Output the (X, Y) coordinate of the center of the cell containing the given text.  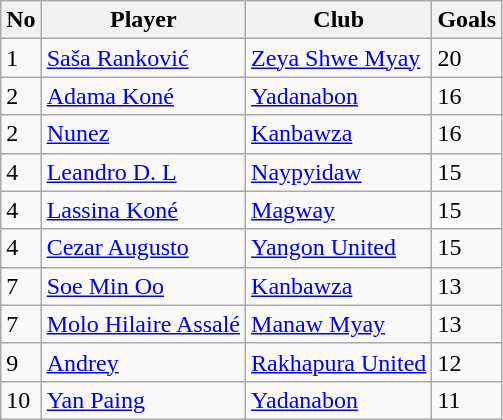
Yan Paing (143, 400)
11 (467, 400)
Magway (339, 210)
9 (21, 362)
Saša Ranković (143, 58)
1 (21, 58)
Naypyidaw (339, 172)
Cezar Augusto (143, 248)
Goals (467, 20)
Manaw Myay (339, 324)
Nunez (143, 134)
Adama Koné (143, 96)
Andrey (143, 362)
Rakhapura United (339, 362)
Leandro D. L (143, 172)
Player (143, 20)
20 (467, 58)
12 (467, 362)
Yangon United (339, 248)
Soe Min Oo (143, 286)
Molo Hilaire Assalé (143, 324)
Lassina Koné (143, 210)
Club (339, 20)
Zeya Shwe Myay (339, 58)
No (21, 20)
10 (21, 400)
